For the text-containing cell, return its midpoint in (X, Y) coordinate format. 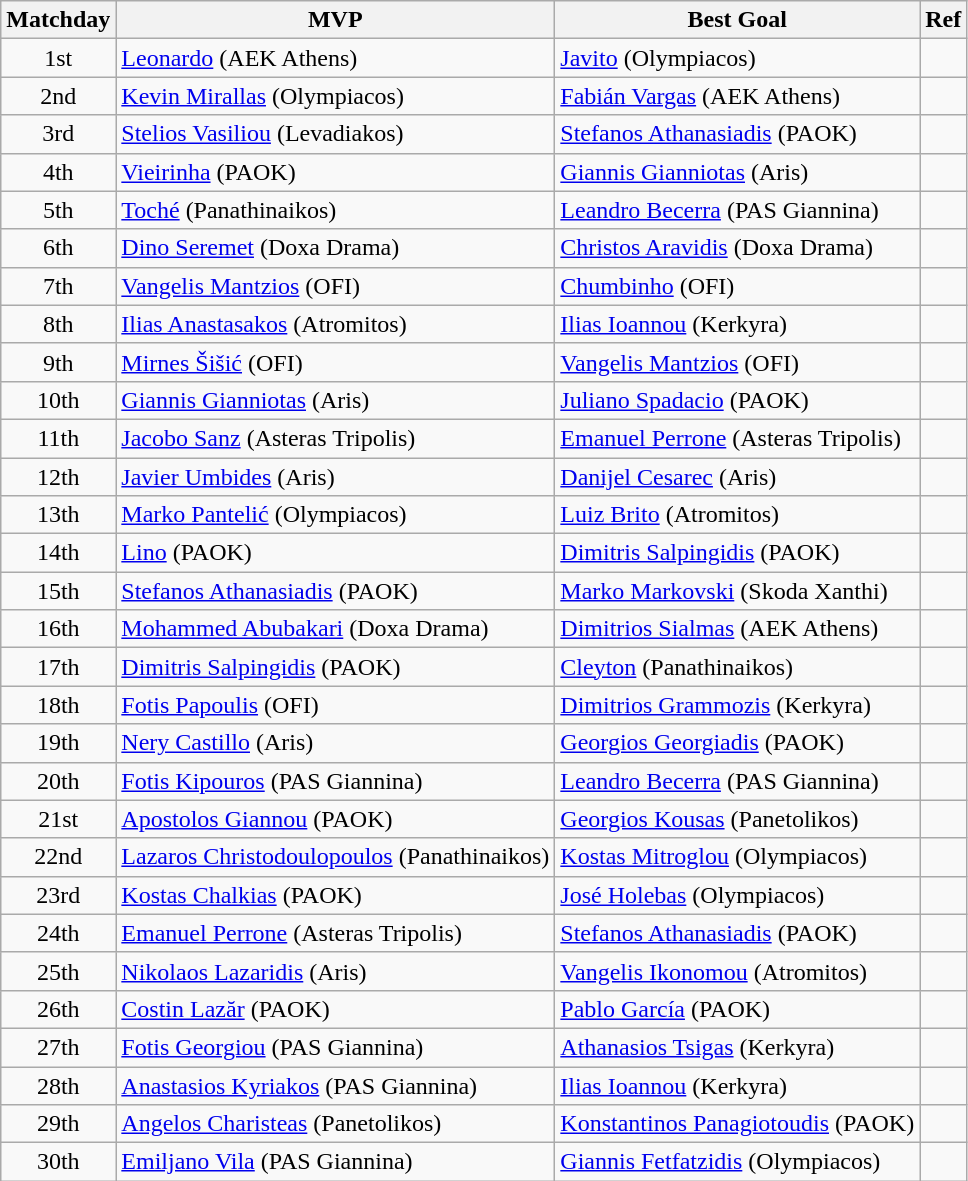
Toché (Panathinaikos) (336, 210)
13th (58, 515)
6th (58, 248)
Marko Markovski (Skoda Xanthi) (738, 591)
16th (58, 629)
Ref (944, 20)
18th (58, 705)
15th (58, 591)
Danijel Cesarec (Aris) (738, 477)
Giannis Fetfatzidis (Olympiacos) (738, 1162)
Lino (PAOK) (336, 553)
4th (58, 172)
3rd (58, 134)
25th (58, 971)
Fotis Kipouros (PAS Giannina) (336, 781)
Apostolos Giannou (PAOK) (336, 819)
17th (58, 667)
Kostas Chalkias (PAOK) (336, 895)
1st (58, 58)
Stelios Vasiliou (Levadiakos) (336, 134)
Vangelis Ikonomou (Atromitos) (738, 971)
Jacobo Sanz (Asteras Tripolis) (336, 438)
Emiljano Vila (PAS Giannina) (336, 1162)
Kevin Mirallas (Olympiacos) (336, 96)
Fabián Vargas (AEK Athens) (738, 96)
30th (58, 1162)
Javier Umbides (Aris) (336, 477)
Javito (Olympiacos) (738, 58)
12th (58, 477)
Dino Seremet (Doxa Drama) (336, 248)
Cleyton (Panathinaikos) (738, 667)
28th (58, 1085)
Christos Aravidis (Doxa Drama) (738, 248)
29th (58, 1124)
Nery Castillo (Aris) (336, 743)
José Holebas (Olympiacos) (738, 895)
Best Goal (738, 20)
26th (58, 1009)
MVP (336, 20)
Ilias Anastasakos (Atromitos) (336, 324)
10th (58, 400)
7th (58, 286)
11th (58, 438)
Lazaros Christodoulopoulos (Panathinaikos) (336, 857)
Vieirinha (PAOK) (336, 172)
Mohammed Abubakari (Doxa Drama) (336, 629)
Kostas Mitroglou (Olympiacos) (738, 857)
27th (58, 1047)
Dimitrios Grammozis (Kerkyra) (738, 705)
Matchday (58, 20)
9th (58, 362)
22nd (58, 857)
Anastasios Kyriakos (PAS Giannina) (336, 1085)
Athanasios Tsigas (Kerkyra) (738, 1047)
Dimitrios Sialmas (AEK Athens) (738, 629)
Luiz Brito (Atromitos) (738, 515)
Georgios Georgiadis (PAOK) (738, 743)
Nikolaos Lazaridis (Aris) (336, 971)
Angelos Charisteas (Panetolikos) (336, 1124)
19th (58, 743)
20th (58, 781)
Juliano Spadacio (PAOK) (738, 400)
Leonardo (AEK Athens) (336, 58)
Fotis Papoulis (OFI) (336, 705)
14th (58, 553)
23rd (58, 895)
Costin Lazăr (PAOK) (336, 1009)
Marko Pantelić (Olympiacos) (336, 515)
Mirnes Šišić (OFI) (336, 362)
Pablo García (PAOK) (738, 1009)
Chumbinho (OFI) (738, 286)
Konstantinos Panagiotoudis (PAOK) (738, 1124)
5th (58, 210)
Georgios Kousas (Panetolikos) (738, 819)
2nd (58, 96)
21st (58, 819)
24th (58, 933)
Fotis Georgiou (PAS Giannina) (336, 1047)
8th (58, 324)
